Pinpoint the cell where the given text exists, returning its [x, y] midpoint coordinate. 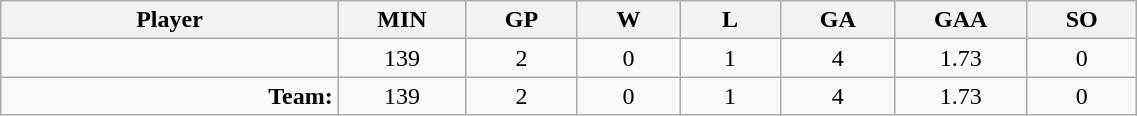
GAA [961, 20]
SO [1081, 20]
W [628, 20]
Player [170, 20]
MIN [402, 20]
L [730, 20]
Team: [170, 96]
GP [522, 20]
GA [838, 20]
